Capture the cell that displays the provided text and extract its (X, Y) central coordinate. 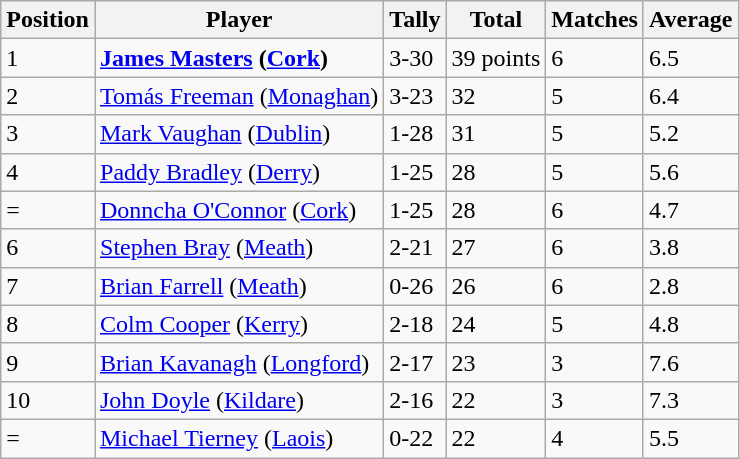
10 (48, 400)
4.7 (690, 210)
23 (496, 362)
Tomás Freeman (Monaghan) (238, 96)
5.2 (690, 134)
7 (48, 286)
Position (48, 20)
3-23 (415, 96)
6.5 (690, 58)
Tally (415, 20)
Michael Tierney (Laois) (238, 438)
Paddy Bradley (Derry) (238, 172)
James Masters (Cork) (238, 58)
1 (48, 58)
3.8 (690, 248)
5.5 (690, 438)
2-18 (415, 324)
1-28 (415, 134)
0-26 (415, 286)
7.6 (690, 362)
Matches (595, 20)
Stephen Bray (Meath) (238, 248)
8 (48, 324)
Mark Vaughan (Dublin) (238, 134)
Donncha O'Connor (Cork) (238, 210)
Brian Farrell (Meath) (238, 286)
4.8 (690, 324)
Average (690, 20)
31 (496, 134)
24 (496, 324)
2-21 (415, 248)
Total (496, 20)
9 (48, 362)
7.3 (690, 400)
John Doyle (Kildare) (238, 400)
32 (496, 96)
2.8 (690, 286)
Player (238, 20)
5.6 (690, 172)
2 (48, 96)
Colm Cooper (Kerry) (238, 324)
0-22 (415, 438)
6.4 (690, 96)
Brian Kavanagh (Longford) (238, 362)
3-30 (415, 58)
2-17 (415, 362)
27 (496, 248)
2-16 (415, 400)
26 (496, 286)
39 points (496, 58)
